Scan for the cell matching the given text and deliver its (x, y) coordinate at center. 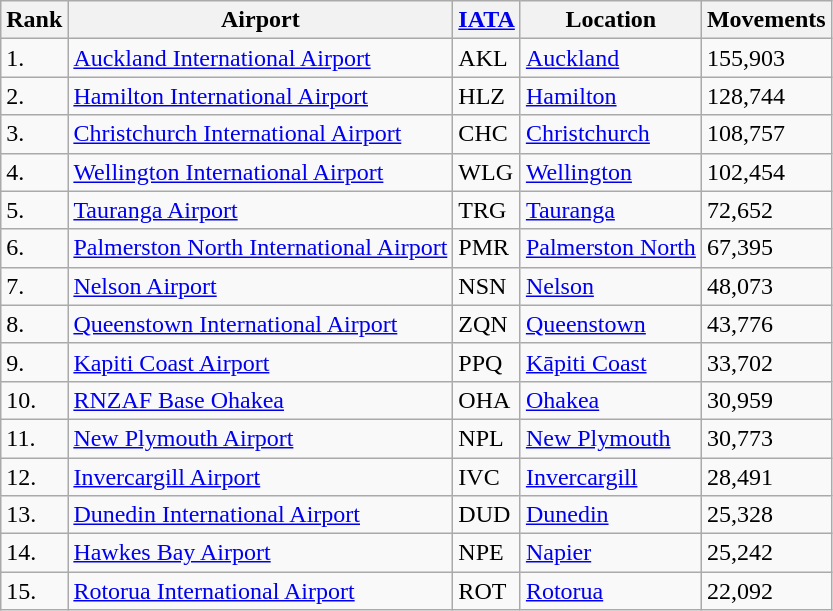
10. (34, 400)
Nelson (610, 286)
IATA (487, 20)
AKL (487, 58)
Tauranga (610, 210)
Auckland (610, 58)
New Plymouth (610, 438)
25,328 (766, 515)
Wellington International Airport (260, 172)
72,652 (766, 210)
67,395 (766, 248)
Dunedin (610, 515)
Location (610, 20)
Wellington (610, 172)
Tauranga Airport (260, 210)
Auckland International Airport (260, 58)
Rotorua (610, 591)
Invercargill (610, 477)
Palmerston North International Airport (260, 248)
155,903 (766, 58)
HLZ (487, 96)
DUD (487, 515)
ZQN (487, 324)
12. (34, 477)
1. (34, 58)
IVC (487, 477)
Hawkes Bay Airport (260, 553)
ROT (487, 591)
13. (34, 515)
48,073 (766, 286)
22,092 (766, 591)
25,242 (766, 553)
Rotorua International Airport (260, 591)
14. (34, 553)
128,744 (766, 96)
9. (34, 362)
43,776 (766, 324)
7. (34, 286)
Airport (260, 20)
Ohakea (610, 400)
Napier (610, 553)
Hamilton International Airport (260, 96)
Christchurch International Airport (260, 134)
30,959 (766, 400)
TRG (487, 210)
NPE (487, 553)
Kapiti Coast Airport (260, 362)
2. (34, 96)
Rank (34, 20)
Palmerston North (610, 248)
Movements (766, 20)
6. (34, 248)
30,773 (766, 438)
Christchurch (610, 134)
Hamilton (610, 96)
5. (34, 210)
PPQ (487, 362)
PMR (487, 248)
108,757 (766, 134)
15. (34, 591)
Queenstown (610, 324)
Dunedin International Airport (260, 515)
Nelson Airport (260, 286)
NPL (487, 438)
NSN (487, 286)
RNZAF Base Ohakea (260, 400)
Kāpiti Coast (610, 362)
New Plymouth Airport (260, 438)
4. (34, 172)
28,491 (766, 477)
33,702 (766, 362)
102,454 (766, 172)
WLG (487, 172)
11. (34, 438)
Queenstown International Airport (260, 324)
OHA (487, 400)
CHC (487, 134)
Invercargill Airport (260, 477)
8. (34, 324)
3. (34, 134)
